Detect which cell encompasses the target text, then output its (x, y) center coordinate. 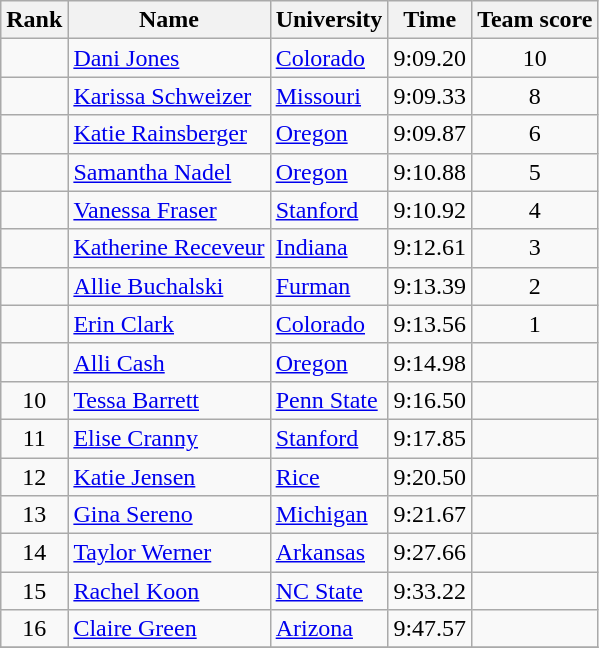
14 (34, 553)
9:13.56 (430, 324)
2 (535, 286)
Dani Jones (169, 58)
4 (535, 210)
Furman (329, 286)
Katie Rainsberger (169, 134)
9:10.88 (430, 172)
5 (535, 172)
Arizona (329, 629)
6 (535, 134)
Tessa Barrett (169, 400)
Rice (329, 477)
Time (430, 20)
Rachel Koon (169, 591)
Name (169, 20)
Katie Jensen (169, 477)
Michigan (329, 515)
9:14.98 (430, 362)
16 (34, 629)
Karissa Schweizer (169, 96)
Vanessa Fraser (169, 210)
Claire Green (169, 629)
15 (34, 591)
8 (535, 96)
Penn State (329, 400)
Arkansas (329, 553)
9:12.61 (430, 248)
University (329, 20)
9:17.85 (430, 438)
9:10.92 (430, 210)
Rank (34, 20)
Taylor Werner (169, 553)
Katherine Receveur (169, 248)
Team score (535, 20)
13 (34, 515)
9:33.22 (430, 591)
9:09.33 (430, 96)
Erin Clark (169, 324)
NC State (329, 591)
9:20.50 (430, 477)
12 (34, 477)
9:27.66 (430, 553)
11 (34, 438)
Allie Buchalski (169, 286)
Gina Sereno (169, 515)
Samantha Nadel (169, 172)
9:13.39 (430, 286)
9:47.57 (430, 629)
3 (535, 248)
9:09.87 (430, 134)
Alli Cash (169, 362)
9:16.50 (430, 400)
9:21.67 (430, 515)
Elise Cranny (169, 438)
Indiana (329, 248)
9:09.20 (430, 58)
Missouri (329, 96)
1 (535, 324)
